Determine the [x, y] coordinate at the center of the cell enclosing the given text.  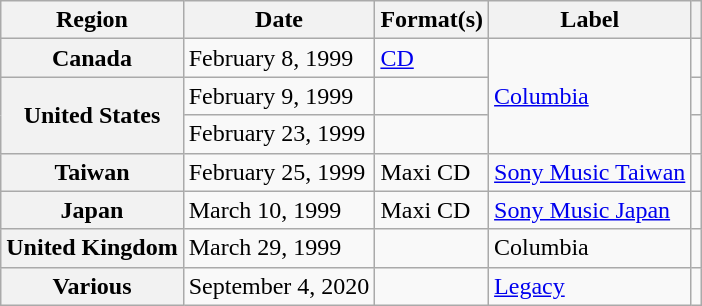
Various [92, 286]
Label [590, 20]
Sony Music Taiwan [590, 172]
March 10, 1999 [279, 210]
March 29, 1999 [279, 248]
Legacy [590, 286]
February 8, 1999 [279, 58]
Sony Music Japan [590, 210]
February 9, 1999 [279, 96]
CD [432, 58]
Region [92, 20]
Date [279, 20]
Taiwan [92, 172]
Canada [92, 58]
United States [92, 115]
United Kingdom [92, 248]
September 4, 2020 [279, 286]
February 23, 1999 [279, 134]
Format(s) [432, 20]
February 25, 1999 [279, 172]
Japan [92, 210]
